Return [x, y] of the center of cell containing provided text 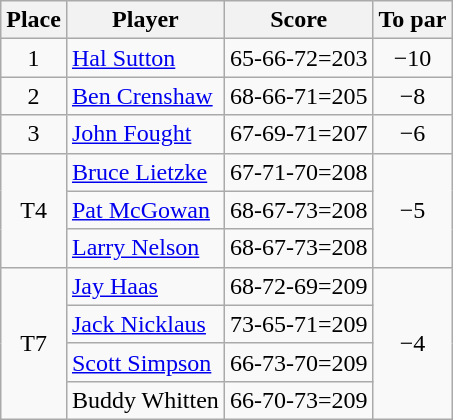
T4 [34, 210]
Buddy Whitten [145, 400]
−4 [412, 343]
1 [34, 58]
Ben Crenshaw [145, 96]
3 [34, 134]
68-66-71=205 [298, 96]
Score [298, 20]
Jack Nicklaus [145, 324]
68-72-69=209 [298, 286]
Bruce Lietzke [145, 172]
−5 [412, 210]
−6 [412, 134]
Jay Haas [145, 286]
−10 [412, 58]
Scott Simpson [145, 362]
67-71-70=208 [298, 172]
−8 [412, 96]
66-70-73=209 [298, 400]
To par [412, 20]
T7 [34, 343]
Hal Sutton [145, 58]
Place [34, 20]
Player [145, 20]
2 [34, 96]
66-73-70=209 [298, 362]
Larry Nelson [145, 248]
73-65-71=209 [298, 324]
John Fought [145, 134]
65-66-72=203 [298, 58]
67-69-71=207 [298, 134]
Pat McGowan [145, 210]
